Locate the cell with the specified text and output its (X, Y) center coordinate. 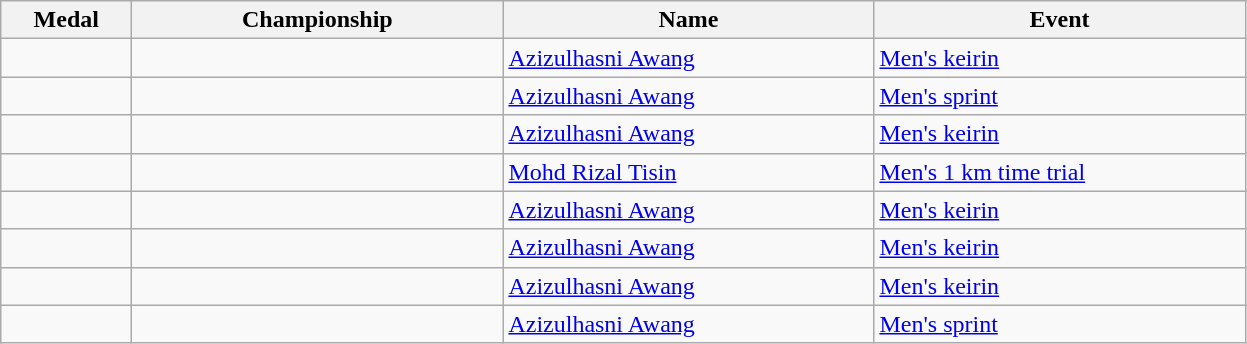
Men's 1 km time trial (1060, 172)
Medal (66, 20)
Event (1060, 20)
Championship (318, 20)
Name (688, 20)
Mohd Rizal Tisin (688, 172)
